Search for the cell housing the specified text and yield its (x, y) center coordinate. 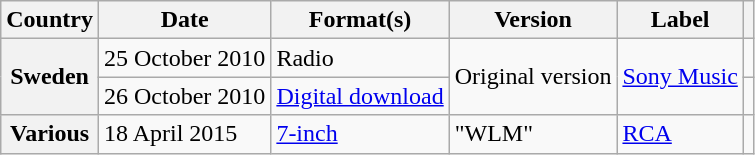
"WLM" (533, 134)
Sweden (50, 77)
Sony Music (680, 77)
Label (680, 20)
Original version (533, 77)
25 October 2010 (184, 58)
26 October 2010 (184, 96)
Digital download (360, 96)
Version (533, 20)
Format(s) (360, 20)
Various (50, 134)
RCA (680, 134)
Country (50, 20)
18 April 2015 (184, 134)
Radio (360, 58)
Date (184, 20)
7-inch (360, 134)
